Return the (X, Y) coordinate for the center point of the cell that contains the specified text.  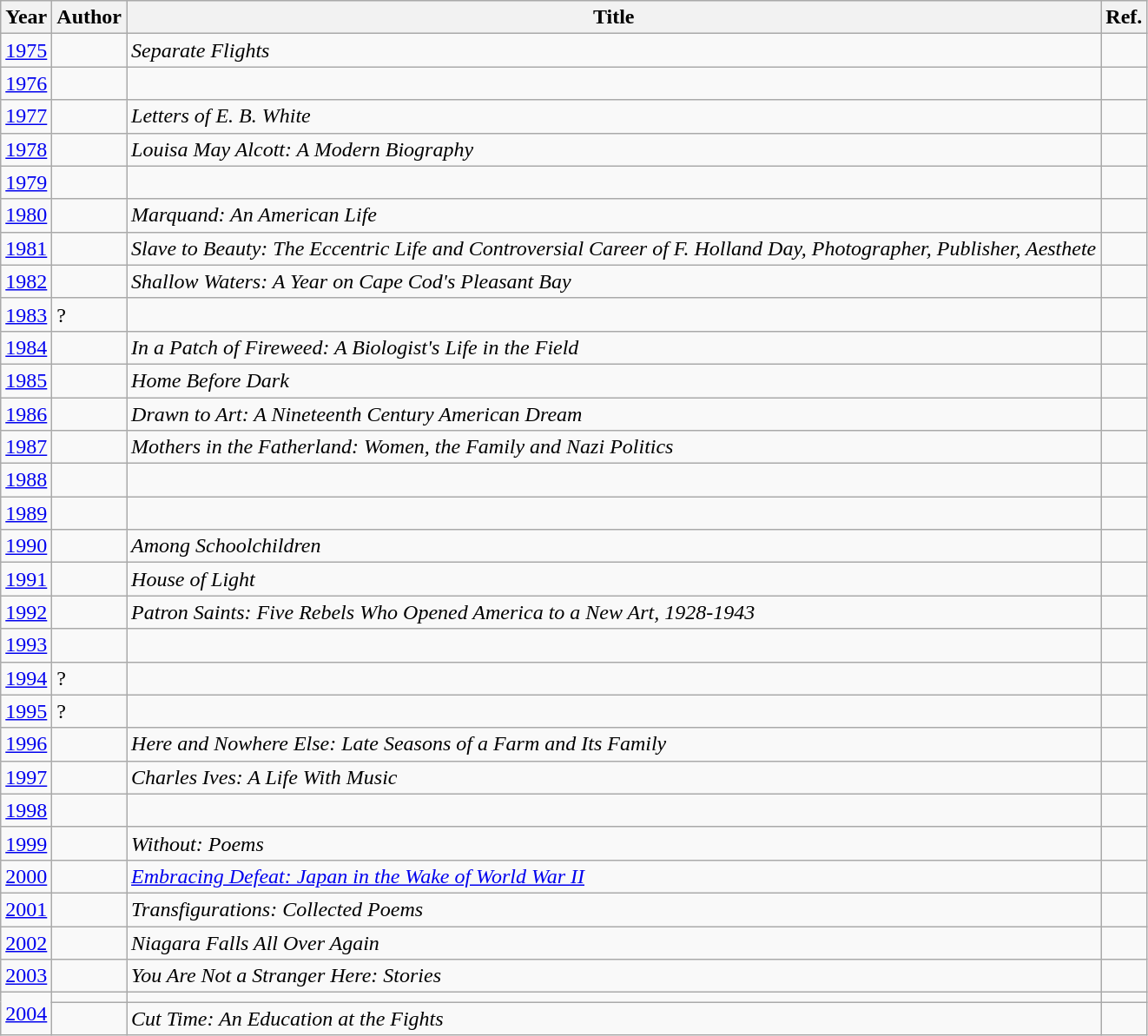
Without: Poems (614, 843)
1982 (26, 281)
2003 (26, 976)
1995 (26, 711)
1993 (26, 645)
1978 (26, 149)
Shallow Waters: A Year on Cape Cod's Pleasant Bay (614, 281)
1991 (26, 579)
Marquand: An American Life (614, 215)
Here and Nowhere Else: Late Seasons of a Farm and Its Family (614, 744)
1983 (26, 314)
Niagara Falls All Over Again (614, 942)
House of Light (614, 579)
1980 (26, 215)
Author (89, 17)
1985 (26, 380)
Transfigurations: Collected Poems (614, 909)
1996 (26, 744)
1975 (26, 50)
1976 (26, 83)
1999 (26, 843)
2004 (26, 1014)
2001 (26, 909)
You Are Not a Stranger Here: Stories (614, 976)
2002 (26, 942)
In a Patch of Fireweed: A Biologist's Life in the Field (614, 347)
1977 (26, 116)
1990 (26, 546)
1997 (26, 777)
Title (614, 17)
Cut Time: An Education at the Fights (614, 1019)
1989 (26, 513)
1988 (26, 480)
Drawn to Art: A Nineteenth Century American Dream (614, 414)
Home Before Dark (614, 380)
1992 (26, 612)
Slave to Beauty: The Eccentric Life and Controversial Career of F. Holland Day, Photographer, Publisher, Aesthete (614, 248)
Louisa May Alcott: A Modern Biography (614, 149)
1987 (26, 447)
Year (26, 17)
1984 (26, 347)
1981 (26, 248)
1994 (26, 678)
Letters of E. B. White (614, 116)
2000 (26, 876)
Patron Saints: Five Rebels Who Opened America to a New Art, 1928-1943 (614, 612)
Among Schoolchildren (614, 546)
Embracing Defeat: Japan in the Wake of World War II (614, 876)
Ref. (1124, 17)
Separate Flights (614, 50)
Charles Ives: A Life With Music (614, 777)
1979 (26, 182)
1998 (26, 810)
1986 (26, 414)
Mothers in the Fatherland: Women, the Family and Nazi Politics (614, 447)
